Output the (X, Y) coordinate of the center of the cell containing the given text.  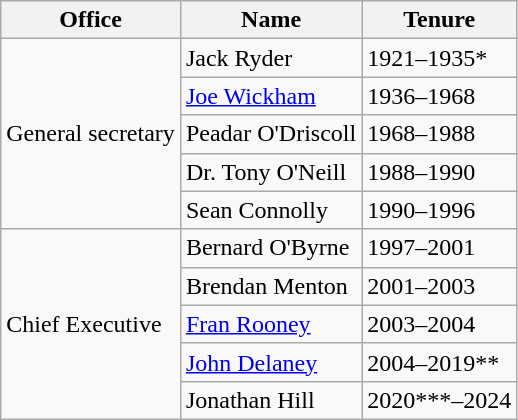
Office (91, 20)
Name (270, 20)
1997–2001 (440, 248)
1988–1990 (440, 172)
1921–1935* (440, 58)
Joe Wickham (270, 96)
1968–1988 (440, 134)
Bernard O'Byrne (270, 248)
Peadar O'Driscoll (270, 134)
1990–1996 (440, 210)
Dr. Tony O'Neill (270, 172)
Jack Ryder (270, 58)
John Delaney (270, 362)
Brendan Menton (270, 286)
Fran Rooney (270, 324)
2003–2004 (440, 324)
General secretary (91, 134)
2020***–2024 (440, 400)
Jonathan Hill (270, 400)
Chief Executive (91, 324)
Sean Connolly (270, 210)
Tenure (440, 20)
1936–1968 (440, 96)
2004–2019** (440, 362)
2001–2003 (440, 286)
